For the text-containing cell, return its midpoint in [x, y] coordinate format. 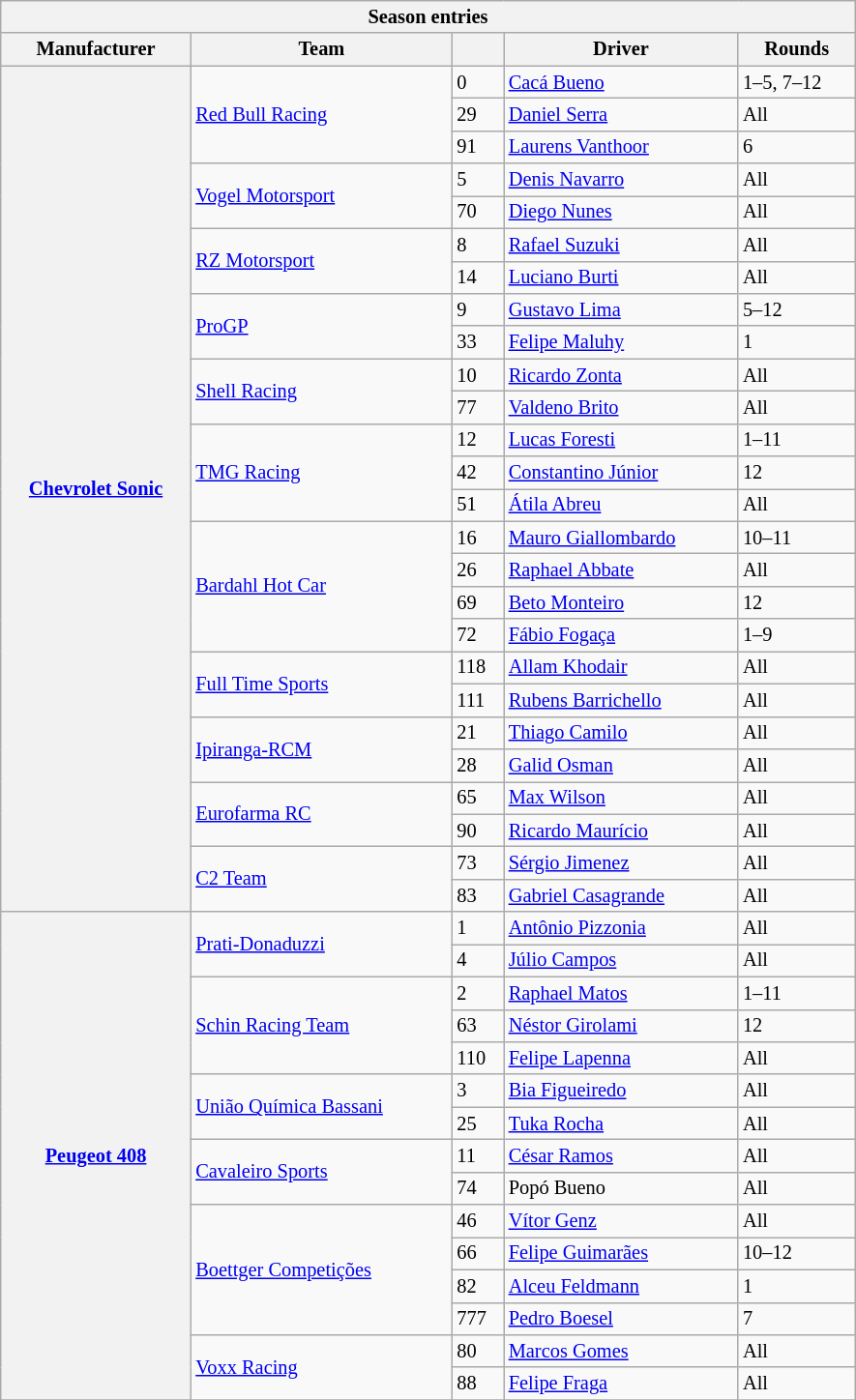
8 [478, 245]
Manufacturer [97, 49]
Sérgio Jimenez [621, 862]
10–11 [797, 538]
10–12 [797, 1253]
Denis Navarro [621, 180]
Felipe Maluhy [621, 342]
Bia Figueiredo [621, 1091]
2 [478, 993]
Valdeno Brito [621, 407]
Boettger Competições [321, 1270]
4 [478, 960]
Bardahl Hot Car [321, 586]
RZ Motorsport [321, 261]
7 [797, 1319]
Felipe Fraga [621, 1384]
Rubens Barrichello [621, 700]
10 [478, 375]
Rafael Suzuki [621, 245]
51 [478, 505]
6 [797, 147]
33 [478, 342]
111 [478, 700]
11 [478, 1155]
Pedro Boesel [621, 1319]
Ricardo Maurício [621, 831]
TMG Racing [321, 472]
Popó Bueno [621, 1188]
Voxx Racing [321, 1367]
Max Wilson [621, 798]
26 [478, 569]
46 [478, 1221]
Laurens Vanthoor [621, 147]
Alceu Feldmann [621, 1286]
91 [478, 147]
777 [478, 1319]
28 [478, 765]
Beto Monteiro [621, 602]
1–5, 7–12 [797, 82]
110 [478, 1058]
1–9 [797, 635]
63 [478, 1026]
Vítor Genz [621, 1221]
Full Time Sports [321, 683]
82 [478, 1286]
74 [478, 1188]
Luciano Burti [621, 277]
Ipiranga-RCM [321, 748]
70 [478, 212]
88 [478, 1384]
5 [478, 180]
80 [478, 1351]
Átila Abreu [621, 505]
Red Bull Racing [321, 114]
Raphael Abbate [621, 569]
9 [478, 309]
Júlio Campos [621, 960]
77 [478, 407]
Constantino Júnior [621, 473]
Shell Racing [321, 391]
Gustavo Lima [621, 309]
118 [478, 667]
73 [478, 862]
14 [478, 277]
Antônio Pizzonia [621, 928]
0 [478, 82]
Gabriel Casagrande [621, 895]
Rounds [797, 49]
Driver [621, 49]
Galid Osman [621, 765]
Fábio Fogaça [621, 635]
União Química Bassani [321, 1106]
Marcos Gomes [621, 1351]
Peugeot 408 [97, 1156]
Allam Khodair [621, 667]
Cavaleiro Sports [321, 1172]
83 [478, 895]
Diego Nunes [621, 212]
29 [478, 114]
Daniel Serra [621, 114]
66 [478, 1253]
3 [478, 1091]
Mauro Giallombardo [621, 538]
C2 Team [321, 878]
5–12 [797, 309]
21 [478, 733]
Vogel Motorsport [321, 195]
25 [478, 1123]
Thiago Camilo [621, 733]
42 [478, 473]
César Ramos [621, 1155]
16 [478, 538]
Felipe Lapenna [621, 1058]
Schin Racing Team [321, 1025]
Raphael Matos [621, 993]
Chevrolet Sonic [97, 489]
Season entries [428, 16]
Team [321, 49]
Cacá Bueno [621, 82]
Eurofarma RC [321, 814]
72 [478, 635]
Felipe Guimarães [621, 1253]
90 [478, 831]
Ricardo Zonta [621, 375]
65 [478, 798]
69 [478, 602]
ProGP [321, 325]
Prati-Donaduzzi [321, 944]
Lucas Foresti [621, 440]
Tuka Rocha [621, 1123]
Néstor Girolami [621, 1026]
